Pinpoint the cell where the given text exists, returning its [x, y] midpoint coordinate. 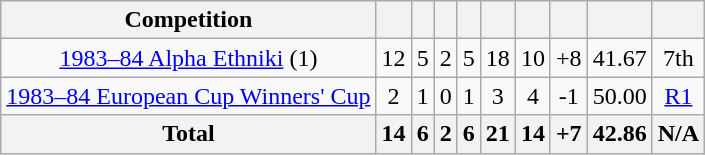
7th [678, 58]
1983–84 European Cup Winners' Cup [188, 96]
+7 [568, 134]
Competition [188, 20]
R1 [678, 96]
4 [532, 96]
10 [532, 58]
21 [498, 134]
N/A [678, 134]
0 [446, 96]
18 [498, 58]
-1 [568, 96]
+8 [568, 58]
50.00 [620, 96]
Total [188, 134]
42.86 [620, 134]
3 [498, 96]
1983–84 Alpha Ethniki (1) [188, 58]
41.67 [620, 58]
12 [394, 58]
